Extract the [x, y] coordinate from the center of the cell holding the provided text.  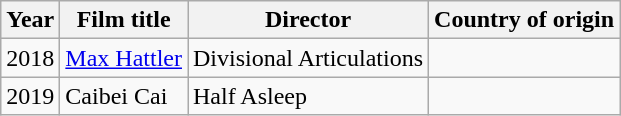
Director [308, 20]
Year [30, 20]
Film title [124, 20]
Max Hattler [124, 58]
Divisional Articulations [308, 58]
Country of origin [524, 20]
Half Asleep [308, 96]
2019 [30, 96]
2018 [30, 58]
Caibei Cai [124, 96]
